Locate the cell with the specified text and output its (x, y) center coordinate. 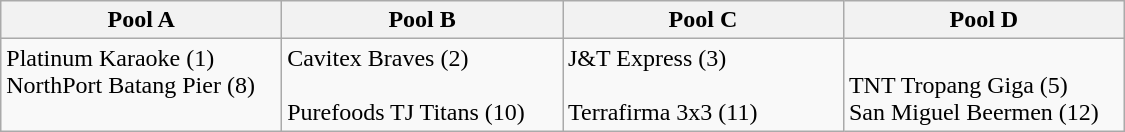
TNT Tropang Giga (5) San Miguel Beermen (12) (984, 85)
Pool A (142, 20)
Platinum Karaoke (1) NorthPort Batang Pier (8) (142, 85)
Pool C (702, 20)
Pool D (984, 20)
Pool B (422, 20)
Cavitex Braves (2) Purefoods TJ Titans (10) (422, 85)
J&T Express (3) Terrafirma 3x3 (11) (702, 85)
